Capture the cell that displays the provided text and extract its [X, Y] central coordinate. 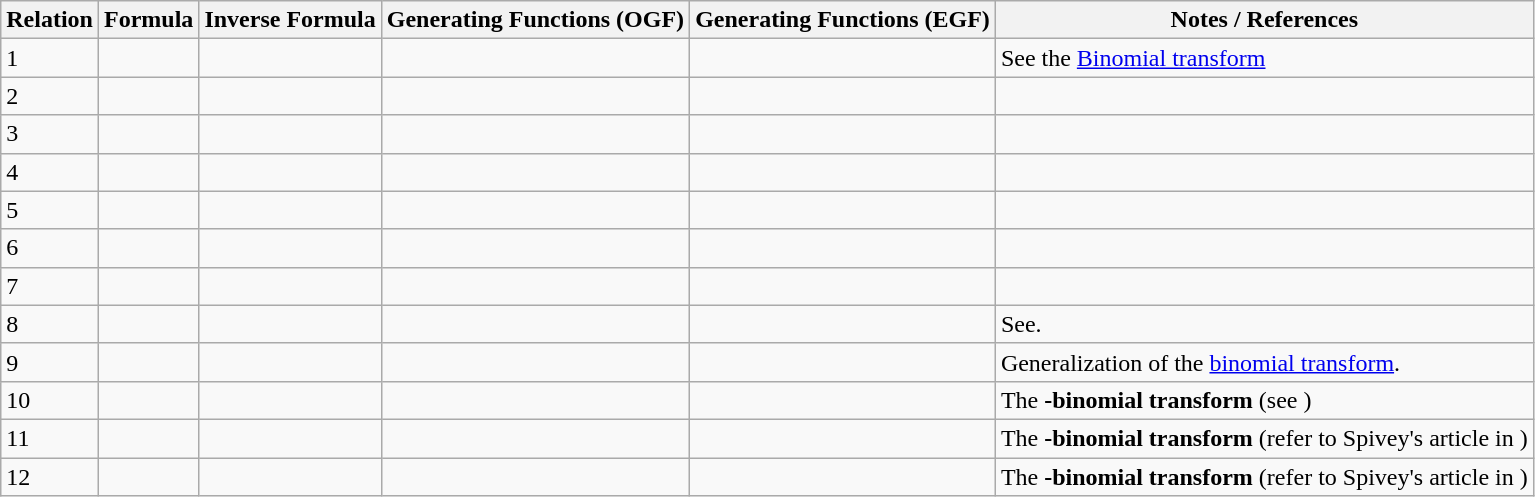
9 [50, 362]
4 [50, 172]
See. [1264, 324]
12 [50, 477]
Generalization of the binomial transform. [1264, 362]
Inverse Formula [290, 20]
5 [50, 210]
The -binomial transform (see ) [1264, 400]
Notes / References [1264, 20]
11 [50, 438]
Generating Functions (OGF) [535, 20]
See the Binomial transform [1264, 58]
1 [50, 58]
7 [50, 286]
Relation [50, 20]
3 [50, 134]
8 [50, 324]
6 [50, 248]
Generating Functions (EGF) [843, 20]
10 [50, 400]
Formula [148, 20]
2 [50, 96]
